Locate the cell with the specified text and output its [x, y] center coordinate. 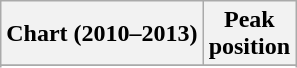
Peakposition [249, 34]
Chart (2010–2013) [102, 34]
